Return the [X, Y] coordinate for the center point of the cell that contains the specified text.  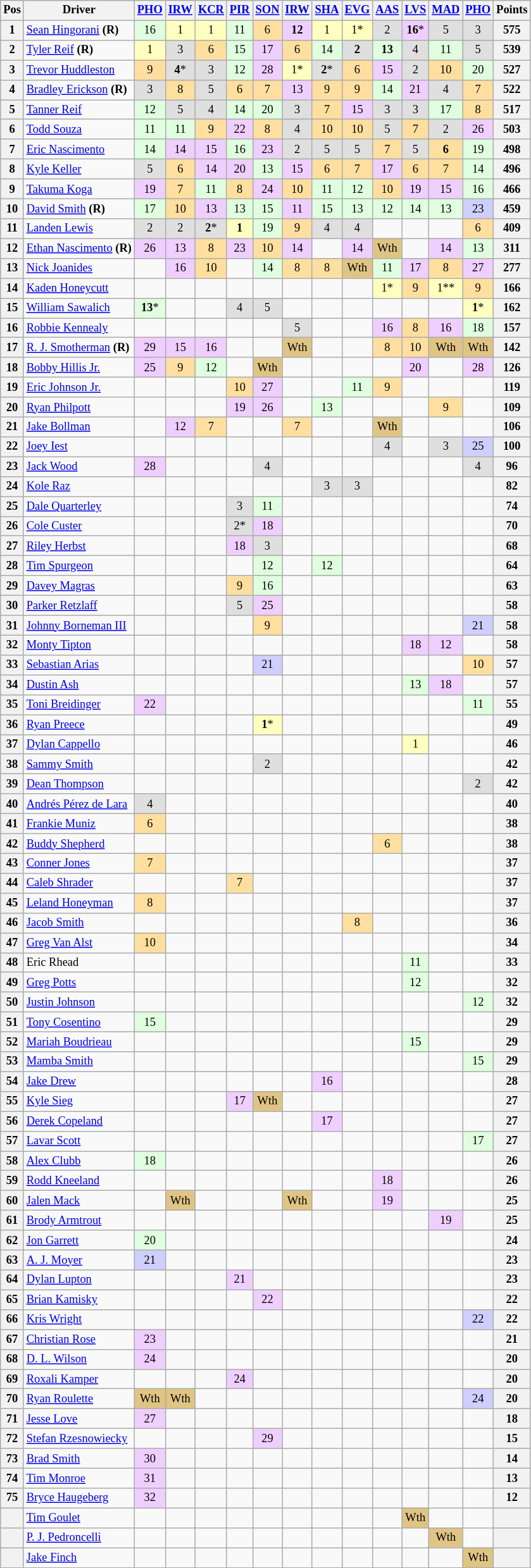
Ryan Philpott [78, 407]
498 [512, 149]
Justin Johnson [78, 1002]
Tanner Reif [78, 110]
62 [13, 1240]
Mariah Boudrieau [78, 1042]
4* [180, 70]
72 [13, 1438]
459 [512, 209]
53 [13, 1061]
SHA [327, 10]
EVG [357, 10]
Jesse Love [78, 1419]
35 [13, 705]
119 [512, 387]
MAD [446, 10]
Jake Bollman [78, 428]
44 [13, 883]
Jake Finch [78, 1557]
P. J. Pedroncelli [78, 1538]
Takuma Koga [78, 188]
Bobby Hillis Jr. [78, 368]
Trevor Huddleston [78, 70]
Parker Retzlaff [78, 606]
54 [13, 1082]
Eric Nascimento [78, 149]
Eric Rhead [78, 963]
LVS [415, 10]
61 [13, 1221]
82 [512, 487]
R. J. Smotherman (R) [78, 348]
109 [512, 407]
13* [149, 307]
Davey Magras [78, 586]
Tyler Reif (R) [78, 51]
Cole Custer [78, 526]
67 [13, 1340]
Tim Monroe [78, 1479]
59 [13, 1180]
Toni Breidinger [78, 705]
41 [13, 824]
A. J. Moyer [78, 1260]
466 [512, 188]
Dean Thompson [78, 784]
Driver [78, 10]
47 [13, 942]
Brad Smith [78, 1459]
Kaden Honeycutt [78, 288]
Kris Wright [78, 1319]
Brian Kamisky [78, 1299]
Buddy Shepherd [78, 844]
Sammy Smith [78, 764]
45 [13, 903]
52 [13, 1042]
Monty Tipton [78, 645]
496 [512, 170]
1** [446, 288]
Greg Van Alst [78, 942]
Conner Jones [78, 864]
Ethan Nascimento (R) [78, 248]
100 [512, 447]
David Smith (R) [78, 209]
Eric Johnson Jr. [78, 387]
Pos [13, 10]
522 [512, 90]
Roxali Kamper [78, 1379]
51 [13, 1022]
157 [512, 328]
39 [13, 784]
Landen Lewis [78, 229]
539 [512, 51]
Dustin Ash [78, 684]
Caleb Shrader [78, 883]
Frankie Muniz [78, 824]
Joey Iest [78, 447]
Nick Joanides [78, 268]
D. L. Wilson [78, 1360]
311 [512, 248]
Stefan Rzesnowiecky [78, 1438]
43 [13, 864]
16* [415, 30]
277 [512, 268]
Bryce Haugeberg [78, 1498]
48 [13, 963]
Ryan Roulette [78, 1399]
73 [13, 1459]
Kole Raz [78, 487]
60 [13, 1201]
Dale Quarterley [78, 506]
65 [13, 1299]
Rodd Kneeland [78, 1180]
Jalen Mack [78, 1201]
Mamba Smith [78, 1061]
69 [13, 1379]
Robbie Kennealy [78, 328]
Jake Drew [78, 1082]
Dylan Lupton [78, 1280]
106 [512, 428]
96 [512, 467]
Jacob Smith [78, 923]
Dylan Cappello [78, 744]
Kyle Sieg [78, 1102]
Christian Rose [78, 1340]
Sebastian Arias [78, 665]
Tim Spurgeon [78, 565]
Jon Garrett [78, 1240]
66 [13, 1319]
Kyle Keller [78, 170]
Jack Wood [78, 467]
PIR [239, 10]
Tony Cosentino [78, 1022]
Leland Honeyman [78, 903]
AAS [387, 10]
Points [512, 10]
517 [512, 110]
Todd Souza [78, 129]
Johnny Borneman III [78, 625]
Brody Armtrout [78, 1221]
527 [512, 70]
162 [512, 307]
409 [512, 229]
503 [512, 129]
Sean Hingorani (R) [78, 30]
Andrés Pérez de Lara [78, 803]
Tim Goulet [78, 1518]
Alex Clubb [78, 1161]
50 [13, 1002]
William Sawalich [78, 307]
Bradley Erickson (R) [78, 90]
575 [512, 30]
Lavar Scott [78, 1141]
56 [13, 1121]
142 [512, 348]
Derek Copeland [78, 1121]
Ryan Preece [78, 725]
75 [13, 1498]
126 [512, 368]
Greg Potts [78, 983]
SON [267, 10]
71 [13, 1419]
KCR [211, 10]
Riley Herbst [78, 546]
166 [512, 288]
